Find where the given text appears and provide that cell's center as [X, Y] coordinate. 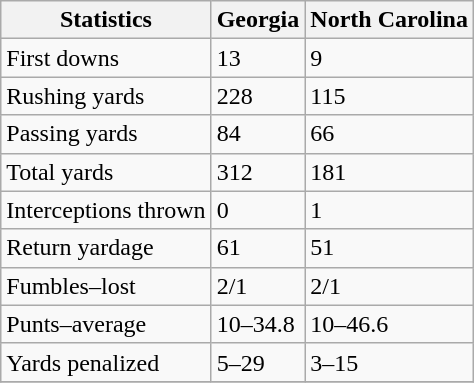
Punts–average [106, 324]
Return yardage [106, 248]
13 [258, 58]
0 [258, 210]
312 [258, 172]
3–15 [390, 362]
115 [390, 96]
181 [390, 172]
Passing yards [106, 134]
228 [258, 96]
1 [390, 210]
Yards penalized [106, 362]
Rushing yards [106, 96]
Georgia [258, 20]
84 [258, 134]
Fumbles–lost [106, 286]
10–34.8 [258, 324]
Statistics [106, 20]
Total yards [106, 172]
10–46.6 [390, 324]
9 [390, 58]
61 [258, 248]
First downs [106, 58]
51 [390, 248]
66 [390, 134]
North Carolina [390, 20]
Interceptions thrown [106, 210]
5–29 [258, 362]
